Find where the given text appears and provide that cell's center as [X, Y] coordinate. 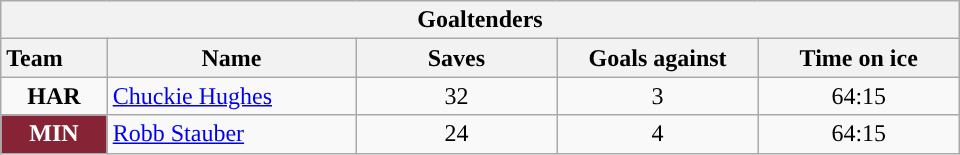
3 [658, 96]
Name [232, 58]
Saves [456, 58]
Robb Stauber [232, 134]
Goaltenders [480, 20]
Time on ice [858, 58]
HAR [54, 96]
Team [54, 58]
MIN [54, 134]
Goals against [658, 58]
4 [658, 134]
Chuckie Hughes [232, 96]
32 [456, 96]
24 [456, 134]
